From the cell containing the given text, extract its center point as [X, Y] coordinate. 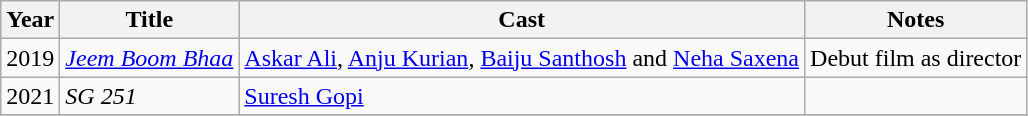
2019 [30, 58]
Debut film as director [916, 58]
2021 [30, 96]
SG 251 [150, 96]
Notes [916, 20]
Year [30, 20]
Askar Ali, Anju Kurian, Baiju Santhosh and Neha Saxena [522, 58]
Cast [522, 20]
Jeem Boom Bhaa [150, 58]
Title [150, 20]
Suresh Gopi [522, 96]
